Extract the [X, Y] coordinate from the center of the cell holding the provided text.  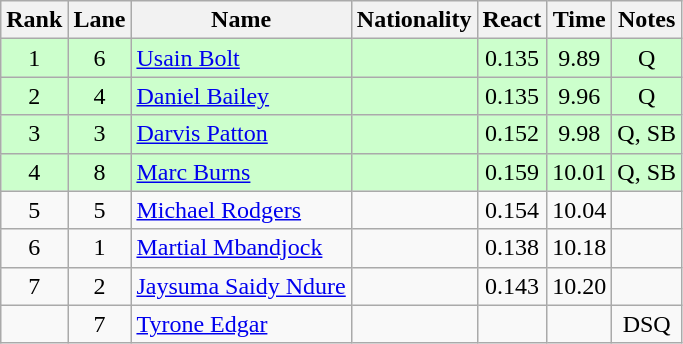
React [512, 20]
Darvis Patton [241, 134]
10.18 [580, 248]
Name [241, 20]
0.154 [512, 210]
Daniel Bailey [241, 96]
DSQ [647, 324]
Jaysuma Saidy Ndure [241, 286]
Tyrone Edgar [241, 324]
Rank [34, 20]
9.96 [580, 96]
Notes [647, 20]
0.143 [512, 286]
Time [580, 20]
Martial Mbandjock [241, 248]
0.159 [512, 172]
Lane [100, 20]
10.20 [580, 286]
0.152 [512, 134]
10.01 [580, 172]
9.89 [580, 58]
Michael Rodgers [241, 210]
Nationality [414, 20]
Usain Bolt [241, 58]
9.98 [580, 134]
0.138 [512, 248]
8 [100, 172]
10.04 [580, 210]
Marc Burns [241, 172]
